Capture the cell that displays the provided text and extract its [X, Y] central coordinate. 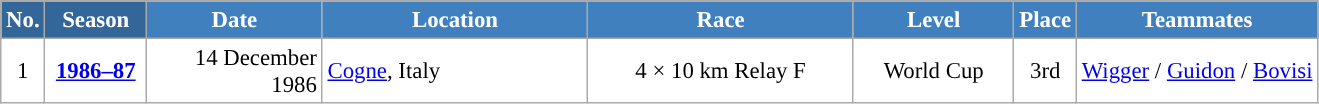
Season [96, 20]
Level [934, 20]
1 [23, 72]
World Cup [934, 72]
4 × 10 km Relay F [721, 72]
1986–87 [96, 72]
Date [235, 20]
No. [23, 20]
Teammates [1196, 20]
Wigger / Guidon / Bovisi [1196, 72]
14 December 1986 [235, 72]
Race [721, 20]
3rd [1045, 72]
Location [455, 20]
Cogne, Italy [455, 72]
Place [1045, 20]
